For the text-containing cell, return its midpoint in (X, Y) coordinate format. 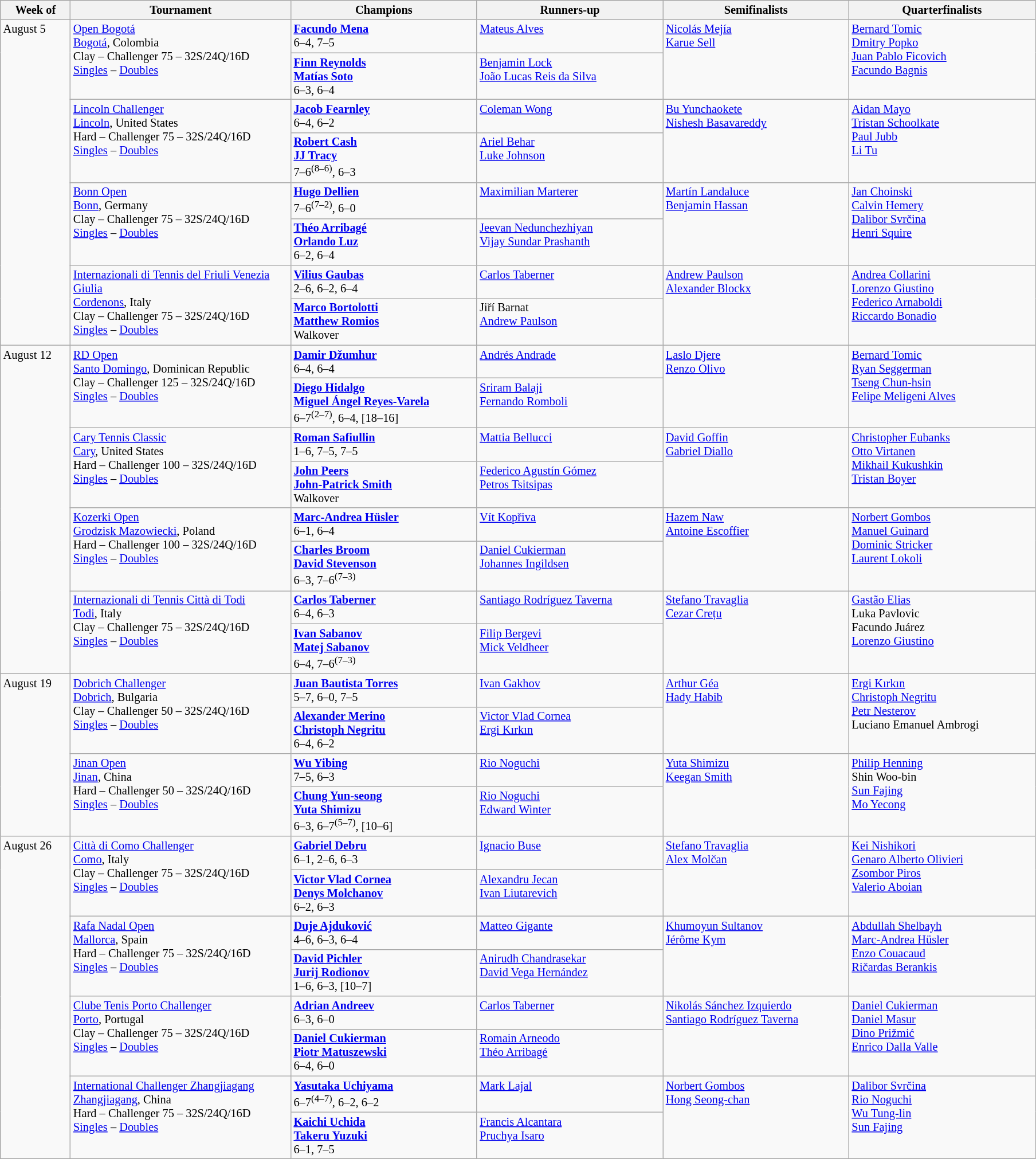
Gabriel Debru6–1, 2–6, 6–3 (384, 853)
Internazionali di Tennis del Friuli Venezia GiuliaCordenons, Italy Clay – Challenger 75 – 32S/24Q/16DSingles – Doubles (181, 305)
Charles Broom David Stevenson6–3, 7–6(7–3) (384, 565)
Open BogotáBogotá, Colombia Clay – Challenger 75 – 32S/24Q/16DSingles – Doubles (181, 60)
Lincoln ChallengerLincoln, United States Hard – Challenger 75 – 32S/24Q/16DSingles – Doubles (181, 141)
Yasutaka Uchiyama6–7(4–7), 6–2, 6–2 (384, 1094)
Città di Como ChallengerComo, Italy Clay – Challenger 75 – 32S/24Q/16DSingles – Doubles (181, 876)
RD OpenSanto Domingo, Dominican Republic Clay – Challenger 125 – 32S/24Q/16DSingles – Doubles (181, 386)
Mateus Alves (570, 36)
Rio Noguchi Edward Winter (570, 812)
Hazem Naw Antoine Escoffier (756, 549)
August 5 (36, 182)
Ignacio Buse (570, 853)
Adrian Andreev6–3, 6–0 (384, 1013)
Coleman Wong (570, 116)
Week of (36, 10)
John Peers John-Patrick SmithWalkover (384, 484)
Ivan Gakhov (570, 690)
Daniel Cukierman Daniel Masur Dino Prižmić Enrico Dalla Valle (942, 1036)
Francis Alcantara Pruchya Isaro (570, 1135)
Jan Choinski Calvin Hemery Dalibor Svrčina Henri Squire (942, 224)
Jinan OpenJinan, China Hard – Challenger 50 – 32S/24Q/16DSingles – Doubles (181, 794)
Clube Tenis Porto ChallengerPorto, Portugal Clay – Challenger 75 – 32S/24Q/16DSingles – Doubles (181, 1036)
Benjamin Lock João Lucas Reis da Silva (570, 76)
Marco Bortolotti Matthew RomiosWalkover (384, 322)
Stefano Travaglia Cezar Crețu (756, 632)
Runners-up (570, 10)
Diego Hidalgo Miguel Ángel Reyes-Varela6–7(2–7), 6–4, [18–16] (384, 404)
Semifinalists (756, 10)
Matteo Gigante (570, 933)
Norbert Gombos Manuel Guinard Dominic Stricker Laurent Lokoli (942, 549)
Juan Bautista Torres5–7, 6–0, 7–5 (384, 690)
Victor Vlad Cornea Denys Molchanov6–2, 6–3 (384, 893)
Yuta Shimizu Keegan Smith (756, 794)
Federico Agustín Gómez Petros Tsitsipas (570, 484)
Internazionali di Tennis Città di TodiTodi, Italy Clay – Challenger 75 – 32S/24Q/16DSingles – Doubles (181, 632)
Khumoyun Sultanov Jérôme Kym (756, 956)
Victor Vlad Cornea Ergi Kırkın (570, 730)
Carlos Taberner6–4, 6–3 (384, 607)
Chung Yun-seong Yuta Shimizu6–3, 6–7(5–7), [10–6] (384, 812)
Finn Reynolds Matías Soto6–3, 6–4 (384, 76)
David Goffin Gabriel Diallo (756, 468)
David Pichler Jurij Rodionov1–6, 6–3, [10–7] (384, 973)
Roman Safiullin1–6, 7–5, 7–5 (384, 444)
Marc-Andrea Hüsler6–1, 6–4 (384, 524)
Rafa Nadal OpenMallorca, Spain Hard – Challenger 75 – 32S/24Q/16DSingles – Doubles (181, 956)
Ivan Sabanov Matej Sabanov6–4, 7–6(7–3) (384, 649)
August 26 (36, 997)
Vilius Gaubas2–6, 6–2, 6–4 (384, 282)
Mattia Bellucci (570, 444)
August 12 (36, 509)
Nikolás Sánchez Izquierdo Santiago Rodríguez Taverna (756, 1036)
Anirudh Chandrasekar David Vega Hernández (570, 973)
Romain Arneodo Théo Arribagé (570, 1052)
Andrea Collarini Lorenzo Giustino Federico Arnaboldi Riccardo Bonadio (942, 305)
Kaichi Uchida Takeru Yuzuki6–1, 7–5 (384, 1135)
Bu Yunchaokete Nishesh Basavareddy (756, 141)
August 19 (36, 755)
Cary Tennis ClassicCary, United States Hard – Challenger 100 – 32S/24Q/16DSingles – Doubles (181, 468)
Facundo Mena6–4, 7–5 (384, 36)
Wu Yibing7–5, 6–3 (384, 770)
Jiří Barnat Andrew Paulson (570, 322)
Martín Landaluce Benjamin Hassan (756, 224)
Rio Noguchi (570, 770)
Andrew Paulson Alexander Blockx (756, 305)
Christopher Eubanks Otto Virtanen Mikhail Kukushkin Tristan Boyer (942, 468)
Daniel Cukierman Piotr Matuszewski6–4, 6–0 (384, 1052)
Jacob Fearnley6–4, 6–2 (384, 116)
Dalibor Svrčina Rio Noguchi Wu Tung-lin Sun Fajing (942, 1118)
Maximilian Marterer (570, 201)
Tournament (181, 10)
Nicolás Mejía Karue Sell (756, 60)
Alexandru Jecan Ivan Liutarevich (570, 893)
Laslo Djere Renzo Olivo (756, 386)
Kei Nishikori Genaro Alberto Olivieri Zsombor Piros Valerio Aboian (942, 876)
Dobrich ChallengerDobrich, Bulgaria Clay – Challenger 50 – 32S/24Q/16DSingles – Doubles (181, 713)
Théo Arribagé Orlando Luz6–2, 6–4 (384, 242)
Abdullah Shelbayh Marc-Andrea Hüsler Enzo Couacaud Ričardas Berankis (942, 956)
Aidan Mayo Tristan Schoolkate Paul Jubb Li Tu (942, 141)
Philip Henning Shin Woo-bin Sun Fajing Mo Yecong (942, 794)
Jeevan Nedunchezhiyan Vijay Sundar Prashanth (570, 242)
Ergi Kırkın Christoph Negritu Petr Nesterov Luciano Emanuel Ambrogi (942, 713)
Norbert Gombos Hong Seong-chan (756, 1118)
Quarterfinalists (942, 10)
Champions (384, 10)
Stefano Travaglia Alex Molčan (756, 876)
Daniel Cukierman Johannes Ingildsen (570, 565)
Bernard Tomic Ryan Seggerman Tseng Chun-hsin Felipe Meligeni Alves (942, 386)
Robert Cash JJ Tracy7–6(8–6), 6–3 (384, 157)
Filip Bergevi Mick Veldheer (570, 649)
Gastão Elias Luka Pavlovic Facundo Juárez Lorenzo Giustino (942, 632)
Alexander Merino Christoph Negritu6–4, 6–2 (384, 730)
Andrés Andrade (570, 362)
Santiago Rodríguez Taverna (570, 607)
Bernard Tomic Dmitry Popko Juan Pablo Ficovich Facundo Bagnis (942, 60)
Ariel Behar Luke Johnson (570, 157)
Arthur Géa Hady Habib (756, 713)
Mark Lajal (570, 1094)
Sriram Balaji Fernando Romboli (570, 404)
International Challenger ZhangjiagangZhangjiagang, China Hard – Challenger 75 – 32S/24Q/16DSingles – Doubles (181, 1118)
Damir Džumhur6–4, 6–4 (384, 362)
Vít Kopřiva (570, 524)
Bonn OpenBonn, Germany Clay – Challenger 75 – 32S/24Q/16DSingles – Doubles (181, 224)
Kozerki OpenGrodzisk Mazowiecki, Poland Hard – Challenger 100 – 32S/24Q/16DSingles – Doubles (181, 549)
Hugo Dellien7–6(7–2), 6–0 (384, 201)
Duje Ajduković4–6, 6–3, 6–4 (384, 933)
